For the text-containing cell, return its midpoint in (X, Y) coordinate format. 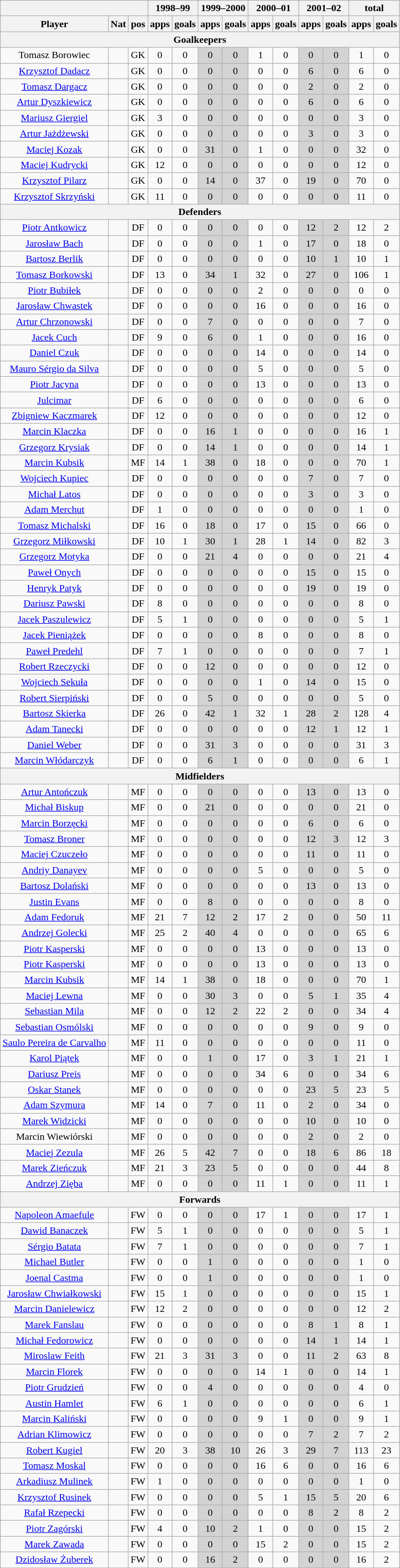
Napoleon Amaefule (54, 1215)
Krzysztof Skrzyński (54, 196)
Arkadiusz Mulinek (54, 1482)
Marcin Wiewiórski (54, 1136)
66 (361, 525)
Player (54, 24)
Marcin Florek (54, 1372)
Maciej Kozak (54, 149)
Daniel Czuk (54, 353)
Grzegorz Miłkowski (54, 541)
Henryk Patyk (54, 588)
Marcin Borzęcki (54, 823)
Marek Widzicki (54, 1121)
Rafał Rzepecki (54, 1513)
Miroslaw Feith (54, 1356)
pos (138, 24)
Paweł Onych (54, 572)
Piotr Bubiłek (54, 290)
Jarosław Bach (54, 243)
63 (361, 1356)
Piotr Jacyna (54, 384)
Saulo Pereira de Carvalho (54, 1043)
82 (361, 541)
1998–99 (173, 8)
Bartosz Berlik (54, 259)
Goalkeepers (200, 40)
50 (361, 917)
Zbigniew Kaczmarek (54, 415)
Krzysztof Dadacz (54, 71)
Tomasz Moskal (54, 1466)
Artur Antończuk (54, 792)
Karol Piątek (54, 1058)
Michał Biskup (54, 807)
Dariusz Pawski (54, 604)
Tomasz Dargacz (54, 86)
Andrzej Zięba (54, 1183)
Tomasz Borkowski (54, 275)
Adam Fedoruk (54, 917)
Marek Fanslau (54, 1325)
Krzysztof Rusinek (54, 1497)
25 (160, 933)
Dawid Banaczek (54, 1231)
Austin Hamlet (54, 1403)
Krzysztof Pilarz (54, 180)
Justin Evans (54, 901)
22 (260, 1011)
Piotr Grudzień (54, 1387)
Sebastian Mila (54, 1011)
Joenal Castma (54, 1278)
2000–01 (274, 8)
Adam Merchut (54, 510)
Adam Tanecki (54, 729)
Artur Dyszkiewicz (54, 102)
Forwards (200, 1199)
Jarosław Chwiałkowski (54, 1293)
Grzegorz Motyka (54, 557)
Jacek Cuch (54, 337)
Piotr Antkowicz (54, 228)
Jacek Paszulewicz (54, 619)
Jarosław Chwastek (54, 306)
Tomasz Michalski (54, 525)
1999–2000 (223, 8)
Marcin Klaczka (54, 431)
Marek Zawada (54, 1544)
Michał Latos (54, 494)
Piotr Zagórski (54, 1528)
Dzidosław Żuberek (54, 1560)
Bartosz Dolański (54, 886)
Defenders (200, 212)
Maciej Czuczeło (54, 854)
Maciej Zezula (54, 1152)
Marcin Danielewicz (54, 1309)
37 (260, 180)
Julcimar (54, 400)
Maciej Kudrycki (54, 165)
Oskar Stanek (54, 1090)
Michał Fedorowicz (54, 1340)
Paweł Predehl (54, 651)
2001–02 (324, 8)
Andrzej Golecki (54, 933)
Marek Zieńczuk (54, 1168)
44 (361, 1168)
Jacek Pieniążek (54, 635)
27 (311, 275)
40 (210, 933)
Robert Sierpiński (54, 698)
Tomasz Broner (54, 839)
Michael Butler (54, 1262)
113 (361, 1450)
Dariusz Preis (54, 1074)
Daniel Weber (54, 745)
65 (361, 933)
106 (361, 275)
Robert Rzeczycki (54, 666)
total (374, 8)
128 (361, 714)
29 (311, 1450)
86 (361, 1152)
Bartosz Skierka (54, 714)
Robert Kugiel (54, 1450)
Tomasz Borowiec (54, 55)
Adam Szymura (54, 1105)
Maciej Lewna (54, 996)
Sérgio Batata (54, 1246)
Midfielders (200, 776)
Marcin Kaliński (54, 1419)
Adrian Klimowicz (54, 1434)
Andriy Danayev (54, 870)
Artur Jażdżewski (54, 133)
Mariusz Giergiel (54, 118)
Sebastian Osmólski (54, 1027)
Wojciech Sekuła (54, 682)
Grzegorz Krysiak (54, 447)
35 (361, 996)
Nat (118, 24)
Marcin Włódarczyk (54, 761)
Artur Chrzonowski (54, 322)
Wojciech Kupiec (54, 478)
Mauro Sérgio da Silva (54, 369)
